Capture the cell that displays the provided text and extract its [x, y] central coordinate. 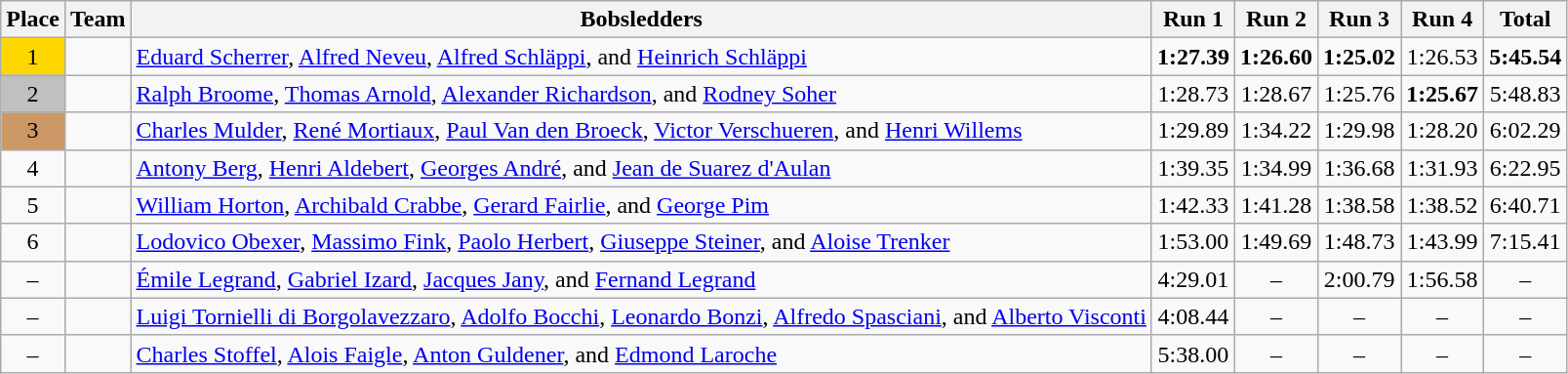
1:25.67 [1442, 94]
4:08.44 [1192, 316]
Charles Mulder, René Mortiaux, Paul Van den Broeck, Victor Verschueren, and Henri Willems [641, 131]
6:02.29 [1526, 131]
1:28.73 [1192, 94]
Émile Legrand, Gabriel Izard, Jacques Jany, and Fernand Legrand [641, 279]
1:26.60 [1276, 57]
Run 2 [1276, 20]
1:28.20 [1442, 131]
1:38.58 [1360, 205]
1:43.99 [1442, 242]
1:49.69 [1276, 242]
4:29.01 [1192, 279]
2 [33, 94]
Run 3 [1360, 20]
Bobsledders [641, 20]
William Horton, Archibald Crabbe, Gerard Fairlie, and George Pim [641, 205]
1:25.76 [1360, 94]
3 [33, 131]
6:22.95 [1526, 168]
2:00.79 [1360, 279]
7:15.41 [1526, 242]
1:27.39 [1192, 57]
Place [33, 20]
1:42.33 [1192, 205]
5 [33, 205]
1:53.00 [1192, 242]
1:29.98 [1360, 131]
Charles Stoffel, Alois Faigle, Anton Guldener, and Edmond Laroche [641, 353]
1:31.93 [1442, 168]
6:40.71 [1526, 205]
Run 4 [1442, 20]
1:48.73 [1360, 242]
1:29.89 [1192, 131]
1:38.52 [1442, 205]
Run 1 [1192, 20]
1:26.53 [1442, 57]
1:39.35 [1192, 168]
1:36.68 [1360, 168]
1:28.67 [1276, 94]
1 [33, 57]
Luigi Tornielli di Borgolavezzaro, Adolfo Bocchi, Leonardo Bonzi, Alfredo Spasciani, and Alberto Visconti [641, 316]
4 [33, 168]
5:48.83 [1526, 94]
5:38.00 [1192, 353]
1:41.28 [1276, 205]
Lodovico Obexer, Massimo Fink, Paolo Herbert, Giuseppe Steiner, and Aloise Trenker [641, 242]
1:34.99 [1276, 168]
Ralph Broome, Thomas Arnold, Alexander Richardson, and Rodney Soher [641, 94]
1:34.22 [1276, 131]
1:56.58 [1442, 279]
Total [1526, 20]
Eduard Scherrer, Alfred Neveu, Alfred Schläppi, and Heinrich Schläppi [641, 57]
6 [33, 242]
Antony Berg, Henri Aldebert, Georges André, and Jean de Suarez d'Aulan [641, 168]
Team [98, 20]
1:25.02 [1360, 57]
5:45.54 [1526, 57]
